Capture the cell that displays the provided text and extract its (x, y) central coordinate. 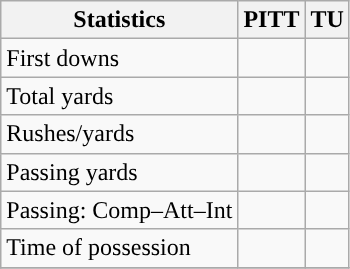
PITT (272, 20)
Total yards (120, 96)
Statistics (120, 20)
Rushes/yards (120, 134)
First downs (120, 58)
Passing yards (120, 172)
TU (327, 20)
Time of possession (120, 248)
Passing: Comp–Att–Int (120, 210)
